Locate the cell with the specified text and output its [X, Y] center coordinate. 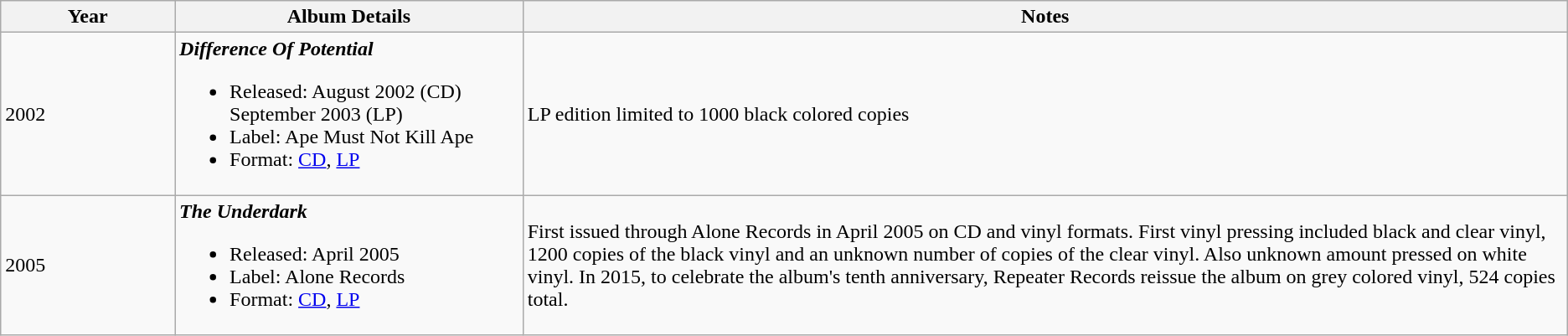
Album Details [349, 17]
LP edition limited to 1000 black colored copies [1045, 114]
Year [88, 17]
Notes [1045, 17]
Difference Of PotentialReleased: August 2002 (CD) September 2003 (LP)Label: Ape Must Not Kill ApeFormat: CD, LP [349, 114]
The UnderdarkReleased: April 2005Label: Alone RecordsFormat: CD, LP [349, 265]
2005 [88, 265]
2002 [88, 114]
